Pinpoint the cell where the given text exists, returning its [x, y] midpoint coordinate. 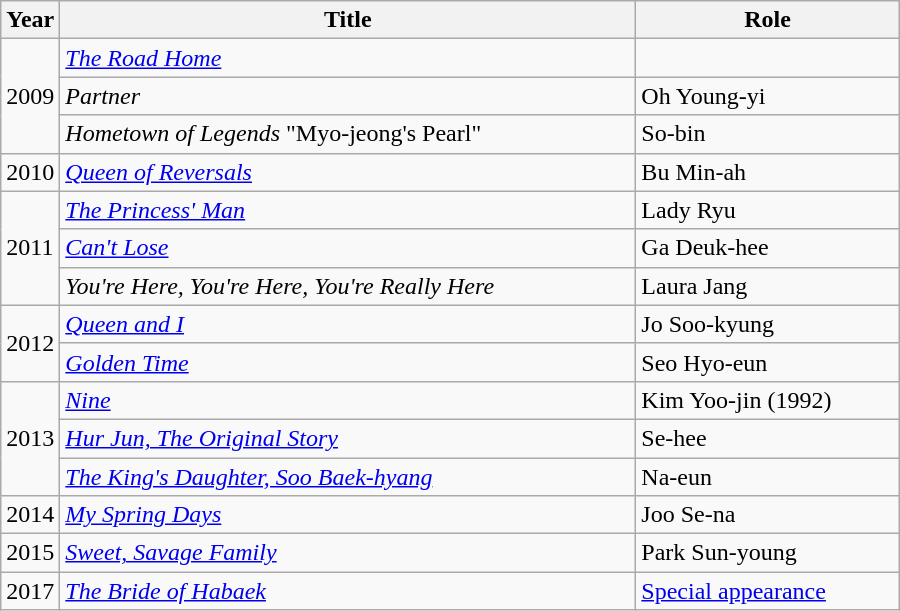
Nine [348, 400]
Can't Lose [348, 248]
Bu Min-ah [768, 172]
The Bride of Habaek [348, 591]
Laura Jang [768, 286]
Na-eun [768, 477]
Hometown of Legends "Myo-jeong's Pearl" [348, 134]
Jo Soo-kyung [768, 324]
Title [348, 20]
My Spring Days [348, 515]
Year [30, 20]
You're Here, You're Here, You're Really Here [348, 286]
Role [768, 20]
Ga Deuk-hee [768, 248]
So-bin [768, 134]
Park Sun-young [768, 553]
Seo Hyo-eun [768, 362]
Golden Time [348, 362]
2011 [30, 248]
Oh Young-yi [768, 96]
2017 [30, 591]
2010 [30, 172]
Hur Jun, The Original Story [348, 438]
Sweet, Savage Family [348, 553]
Partner [348, 96]
2012 [30, 343]
2015 [30, 553]
Special appearance [768, 591]
2013 [30, 438]
2009 [30, 96]
Kim Yoo-jin (1992) [768, 400]
Lady Ryu [768, 210]
The King's Daughter, Soo Baek-hyang [348, 477]
Joo Se-na [768, 515]
2014 [30, 515]
The Princess' Man [348, 210]
Queen and I [348, 324]
Queen of Reversals [348, 172]
Se-hee [768, 438]
The Road Home [348, 58]
